Provide the (x, y) coordinate of the cell's center where the given text is located.  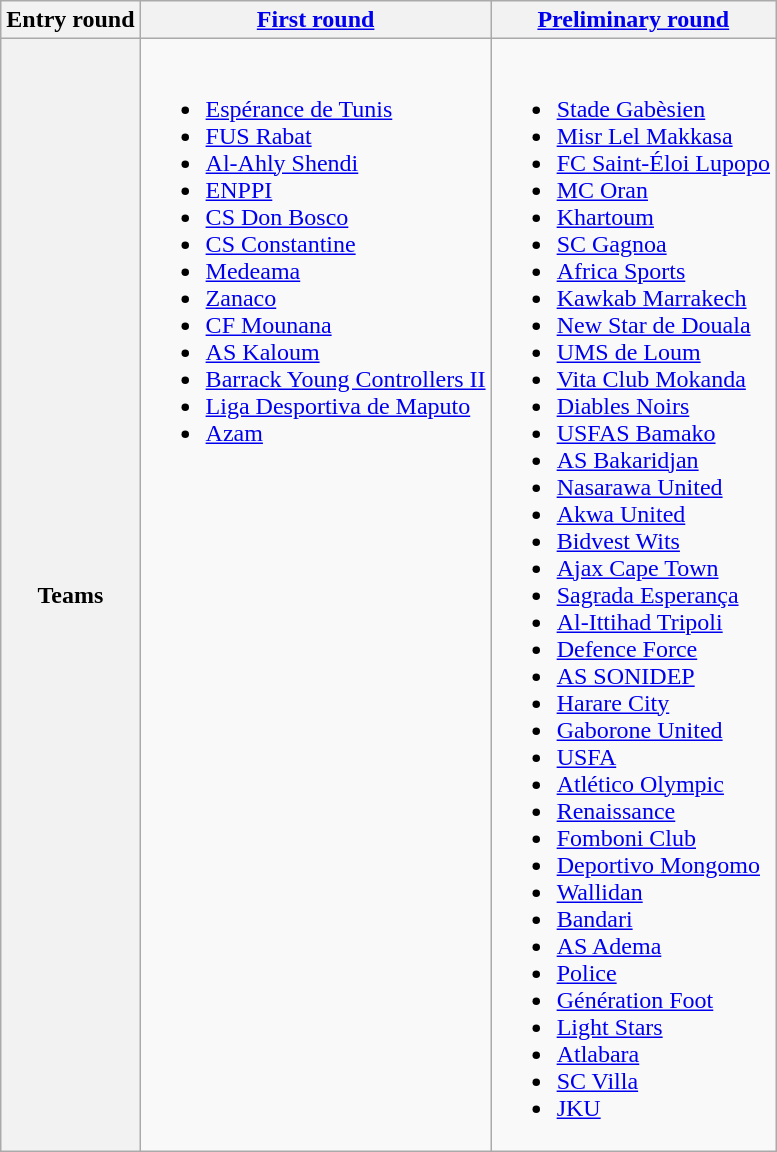
First round (316, 20)
Preliminary round (633, 20)
Teams (70, 595)
Entry round (70, 20)
